Pinpoint the cell where the given text exists, returning its (X, Y) midpoint coordinate. 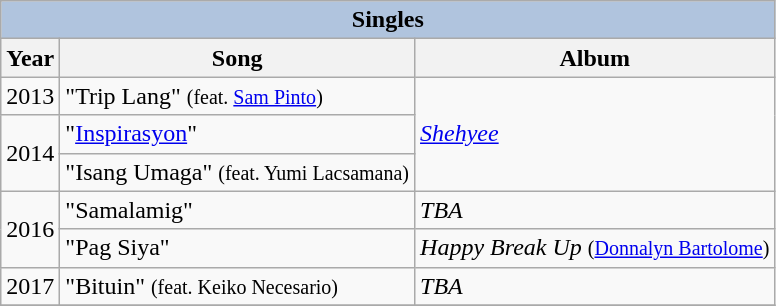
2014 (30, 153)
2013 (30, 96)
"Bituin" (feat. Keiko Necesario) (238, 286)
"Isang Umaga" (feat. Yumi Lacsamana) (238, 172)
Happy Break Up (Donnalyn Bartolome) (595, 248)
"Samalamig" (238, 210)
Song (238, 58)
Shehyee (595, 134)
"Inspirasyon" (238, 134)
Year (30, 58)
Singles (388, 20)
Album (595, 58)
"Pag Siya" (238, 248)
"Trip Lang" (feat. Sam Pinto) (238, 96)
2017 (30, 286)
2016 (30, 229)
